Determine the (X, Y) coordinate at the center of the cell enclosing the given text.  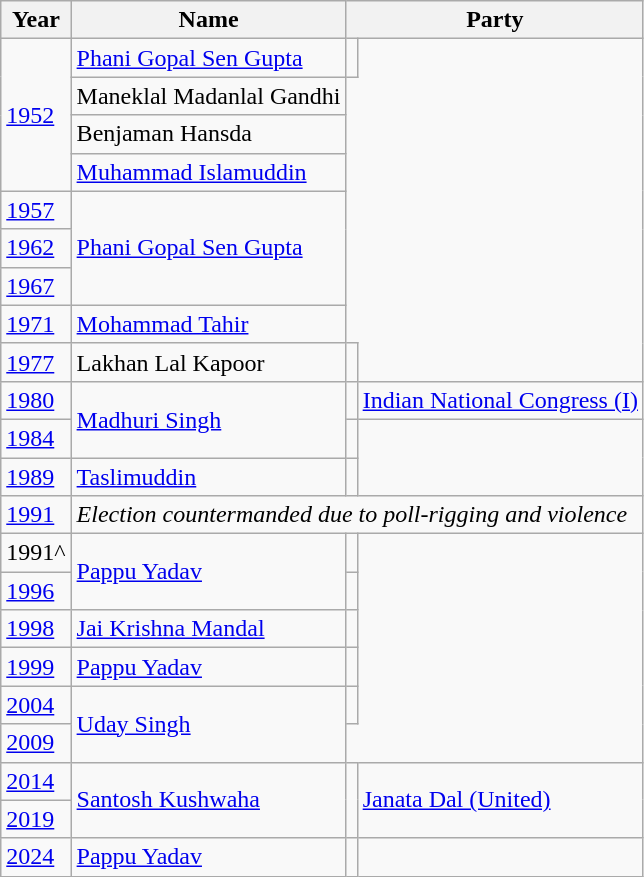
Mohammad Tahir (208, 324)
2019 (36, 819)
1984 (36, 438)
Lakhan Lal Kapoor (208, 362)
1962 (36, 248)
Name (208, 20)
1980 (36, 400)
1991 (36, 515)
Party (494, 20)
1998 (36, 629)
Indian National Congress (I) (500, 400)
1996 (36, 591)
1989 (36, 477)
Benjaman Hansda (208, 134)
1971 (36, 324)
1991^ (36, 553)
2004 (36, 705)
2014 (36, 781)
1999 (36, 667)
Janata Dal (United) (500, 800)
Jai Krishna Mandal (208, 629)
Maneklal Madanlal Gandhi (208, 96)
1957 (36, 210)
2009 (36, 743)
1977 (36, 362)
Year (36, 20)
1952 (36, 115)
Madhuri Singh (208, 419)
Santosh Kushwaha (208, 800)
1967 (36, 286)
Uday Singh (208, 724)
2024 (36, 857)
Taslimuddin (208, 477)
Election countermanded due to poll-rigging and violence (357, 515)
Muhammad Islamuddin (208, 172)
